Scan for the cell matching the given text and deliver its (X, Y) coordinate at center. 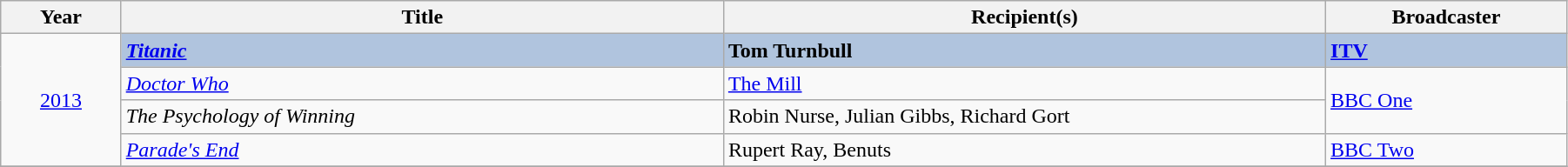
BBC One (1446, 100)
Recipient(s) (1024, 17)
The Mill (1024, 83)
Broadcaster (1446, 17)
Title (422, 17)
Tom Turnbull (1024, 50)
Rupert Ray, Benuts (1024, 150)
Parade's End (422, 150)
ITV (1446, 50)
2013 (61, 100)
Doctor Who (422, 83)
BBC Two (1446, 150)
Titanic (422, 50)
Year (61, 17)
Robin Nurse, Julian Gibbs, Richard Gort (1024, 117)
The Psychology of Winning (422, 117)
